Search for the cell housing the specified text and yield its [X, Y] center coordinate. 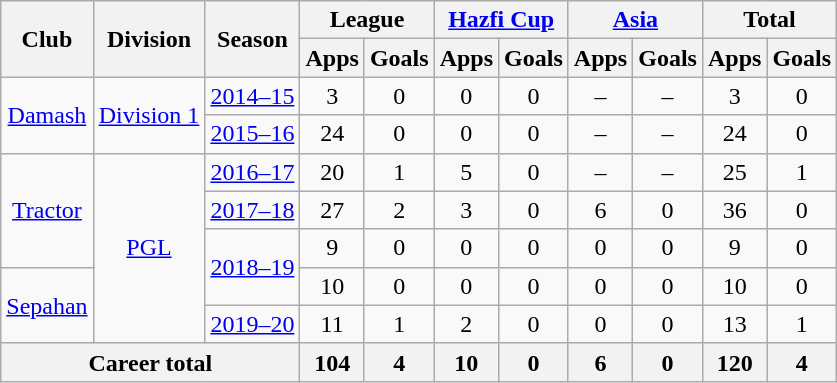
25 [734, 172]
Hazfi Cup [501, 20]
Club [47, 39]
Division [149, 39]
2015–16 [252, 134]
36 [734, 210]
104 [332, 362]
PGL [149, 248]
13 [734, 324]
2017–18 [252, 210]
Sepahan [47, 305]
2018–19 [252, 267]
11 [332, 324]
Total [769, 20]
120 [734, 362]
2019–20 [252, 324]
20 [332, 172]
Division 1 [149, 115]
2016–17 [252, 172]
5 [466, 172]
Career total [150, 362]
Tractor [47, 210]
Damash [47, 115]
2014–15 [252, 96]
27 [332, 210]
League [367, 20]
Asia [635, 20]
Season [252, 39]
